From the cell containing the given text, extract its center point as [X, Y] coordinate. 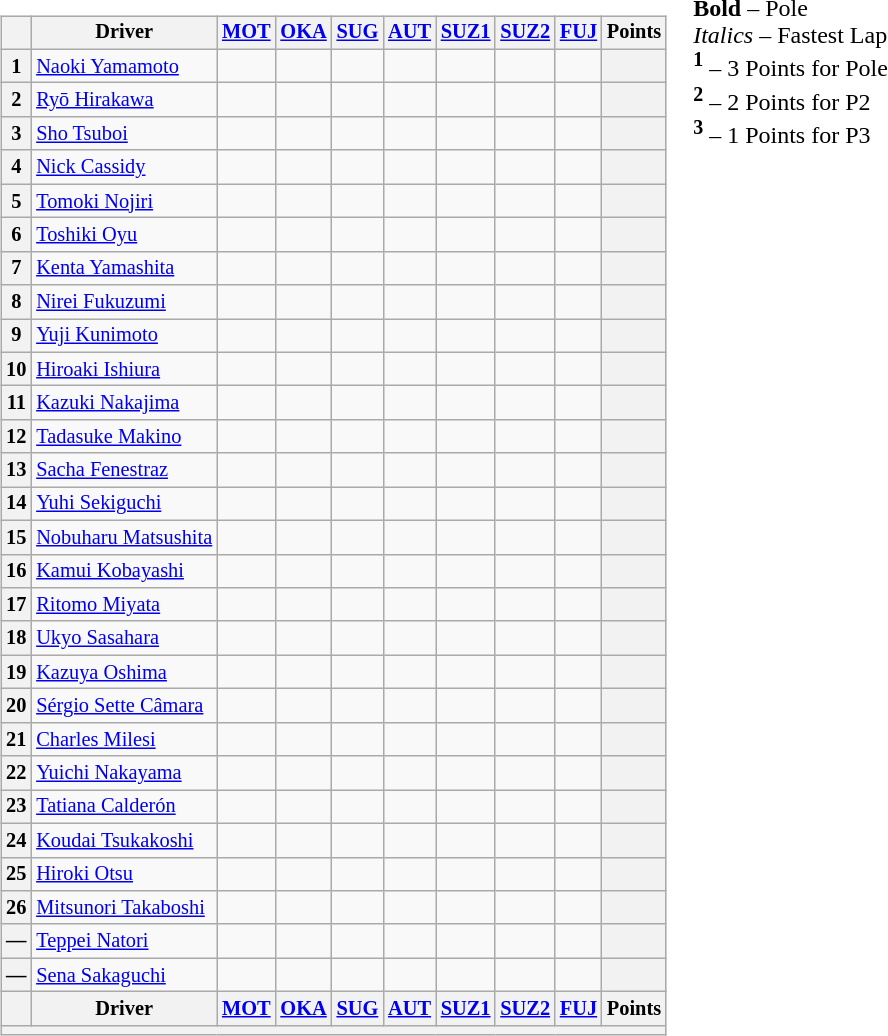
13 [16, 470]
22 [16, 773]
Teppei Natori [124, 941]
9 [16, 336]
4 [16, 167]
Sérgio Sette Câmara [124, 706]
Kazuya Oshima [124, 672]
Sacha Fenestraz [124, 470]
11 [16, 403]
24 [16, 840]
Ukyo Sasahara [124, 638]
Tatiana Calderón [124, 807]
Charles Milesi [124, 739]
5 [16, 201]
18 [16, 638]
Yuhi Sekiguchi [124, 504]
Tadasuke Makino [124, 437]
8 [16, 302]
Sena Sakaguchi [124, 975]
3 [16, 134]
Ryō Hirakawa [124, 100]
15 [16, 537]
Ritomo Miyata [124, 605]
Sho Tsuboi [124, 134]
Toshiki Oyu [124, 235]
10 [16, 369]
12 [16, 437]
Nobuharu Matsushita [124, 537]
26 [16, 908]
23 [16, 807]
19 [16, 672]
Kenta Yamashita [124, 268]
Hiroaki Ishiura [124, 369]
14 [16, 504]
17 [16, 605]
Hiroki Otsu [124, 874]
Mitsunori Takaboshi [124, 908]
Nirei Fukuzumi [124, 302]
6 [16, 235]
Kamui Kobayashi [124, 571]
Tomoki Nojiri [124, 201]
Koudai Tsukakoshi [124, 840]
Naoki Yamamoto [124, 66]
21 [16, 739]
7 [16, 268]
Yuji Kunimoto [124, 336]
16 [16, 571]
Yuichi Nakayama [124, 773]
2 [16, 100]
Nick Cassidy [124, 167]
Kazuki Nakajima [124, 403]
25 [16, 874]
1 [16, 66]
20 [16, 706]
